Extract the [x, y] coordinate from the center of the cell holding the provided text.  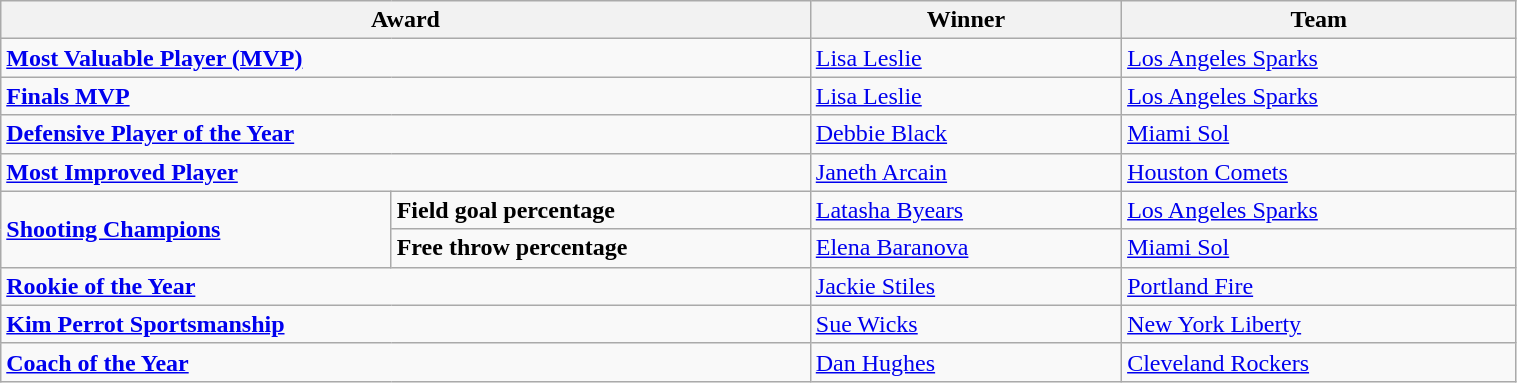
Winner [966, 20]
Cleveland Rockers [1319, 362]
Shooting Champions [196, 229]
Houston Comets [1319, 172]
Free throw percentage [600, 248]
Debbie Black [966, 134]
Portland Fire [1319, 286]
Team [1319, 20]
Elena Baranova [966, 248]
Defensive Player of the Year [406, 134]
Kim Perrot Sportsmanship [406, 324]
Finals MVP [406, 96]
Janeth Arcain [966, 172]
Rookie of the Year [406, 286]
Field goal percentage [600, 210]
Coach of the Year [406, 362]
Award [406, 20]
Jackie Stiles [966, 286]
Latasha Byears [966, 210]
Most Improved Player [406, 172]
Sue Wicks [966, 324]
Most Valuable Player (MVP) [406, 58]
New York Liberty [1319, 324]
Dan Hughes [966, 362]
